Return the (X, Y) coordinate for the center point of the cell that contains the specified text.  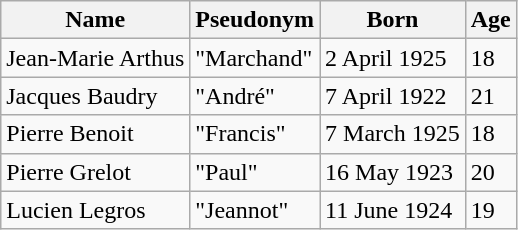
"André" (255, 96)
Jean-Marie Arthus (96, 58)
"Paul" (255, 172)
Pierre Grelot (96, 172)
"Francis" (255, 134)
Pierre Benoit (96, 134)
19 (490, 210)
2 April 1925 (393, 58)
Lucien Legros (96, 210)
16 May 1923 (393, 172)
7 March 1925 (393, 134)
Jacques Baudry (96, 96)
7 April 1922 (393, 96)
Name (96, 20)
Pseudonym (255, 20)
"Jeannot" (255, 210)
21 (490, 96)
20 (490, 172)
Age (490, 20)
11 June 1924 (393, 210)
"Marchand" (255, 58)
Born (393, 20)
